Identify which cell holds the provided text, then report its (X, Y) central coordinate. 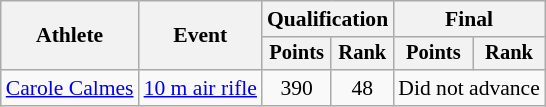
Qualification (328, 19)
Carole Calmes (70, 88)
390 (296, 88)
Did not advance (469, 88)
48 (362, 88)
Event (200, 36)
Athlete (70, 36)
Final (469, 19)
10 m air rifle (200, 88)
